Find where the given text appears and provide that cell's center as (x, y) coordinate. 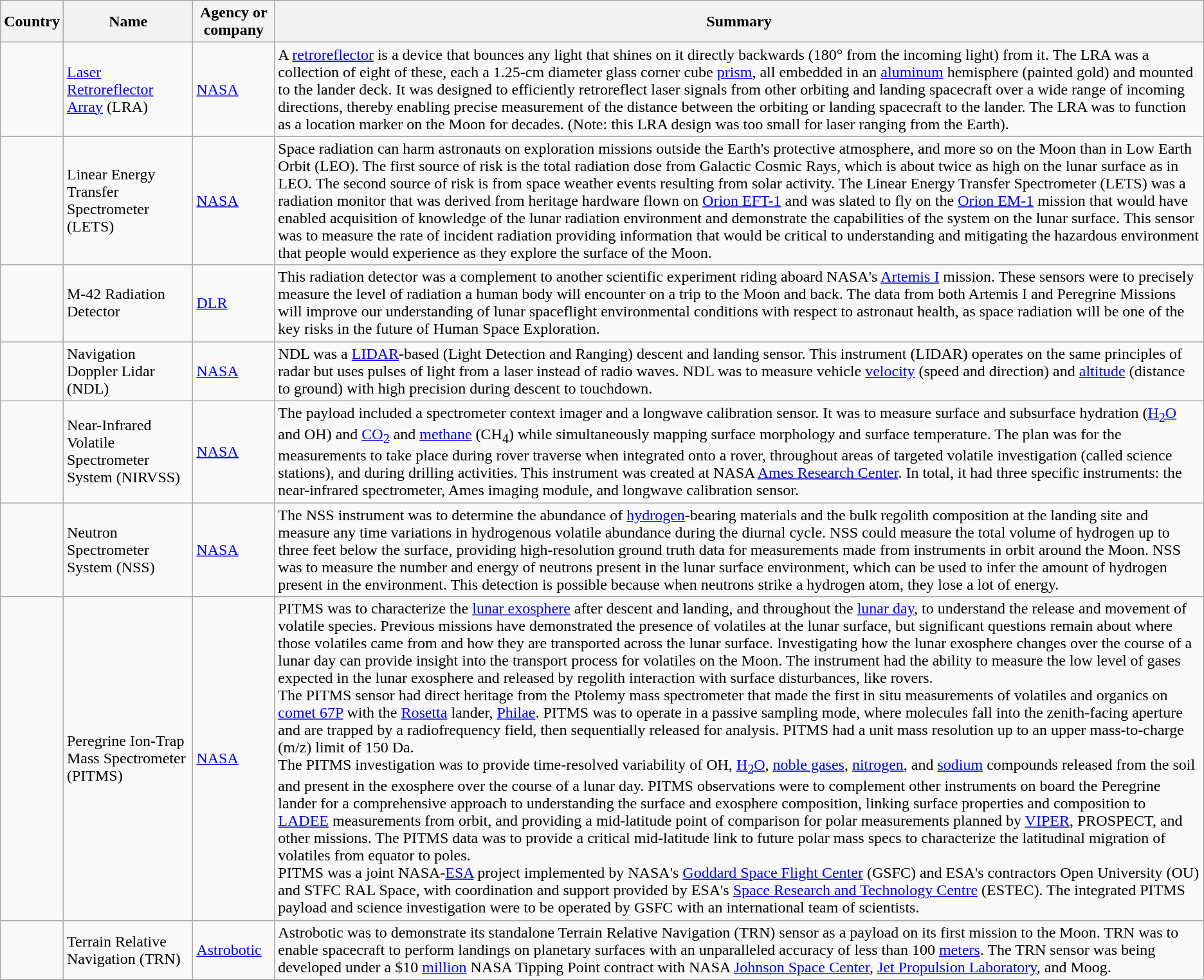
DLR (234, 304)
Near-Infrared Volatile Spectrometer System (NIRVSS) (127, 451)
Laser Retroreflector Array (LRA) (127, 89)
Peregrine Ion-Trap Mass Spectrometer (PITMS) (127, 759)
Neutron Spectrometer System (NSS) (127, 550)
Linear Energy Transfer Spectrometer (LETS) (127, 201)
Agency or company (234, 22)
Summary (739, 22)
Terrain Relative Navigation (TRN) (127, 950)
Name (127, 22)
Country (32, 22)
M-42 Radiation Detector (127, 304)
Astrobotic (234, 950)
Navigation Doppler Lidar (NDL) (127, 371)
